Search for the cell housing the specified text and yield its [X, Y] center coordinate. 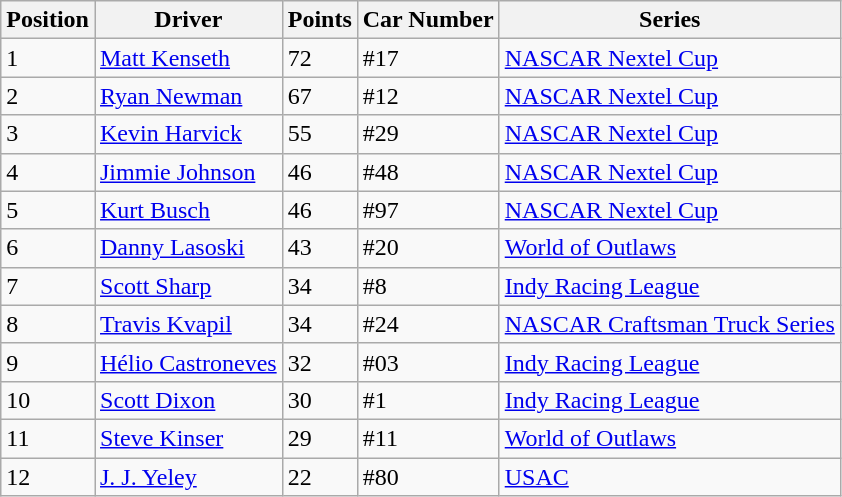
Steve Kinser [188, 438]
11 [48, 438]
Car Number [428, 20]
Points [320, 20]
72 [320, 58]
4 [48, 172]
Kevin Harvick [188, 134]
Hélio Castroneves [188, 362]
Danny Lasoski [188, 248]
12 [48, 477]
22 [320, 477]
Position [48, 20]
1 [48, 58]
Driver [188, 20]
Jimmie Johnson [188, 172]
Ryan Newman [188, 96]
J. J. Yeley [188, 477]
#1 [428, 400]
30 [320, 400]
USAC [670, 477]
3 [48, 134]
#17 [428, 58]
6 [48, 248]
Series [670, 20]
Matt Kenseth [188, 58]
55 [320, 134]
67 [320, 96]
Scott Dixon [188, 400]
#24 [428, 324]
#29 [428, 134]
9 [48, 362]
32 [320, 362]
#97 [428, 210]
#8 [428, 286]
Scott Sharp [188, 286]
#80 [428, 477]
29 [320, 438]
43 [320, 248]
8 [48, 324]
NASCAR Craftsman Truck Series [670, 324]
#20 [428, 248]
10 [48, 400]
Travis Kvapil [188, 324]
Kurt Busch [188, 210]
5 [48, 210]
#48 [428, 172]
#11 [428, 438]
2 [48, 96]
7 [48, 286]
#03 [428, 362]
#12 [428, 96]
